Search for the cell housing the specified text and yield its [X, Y] center coordinate. 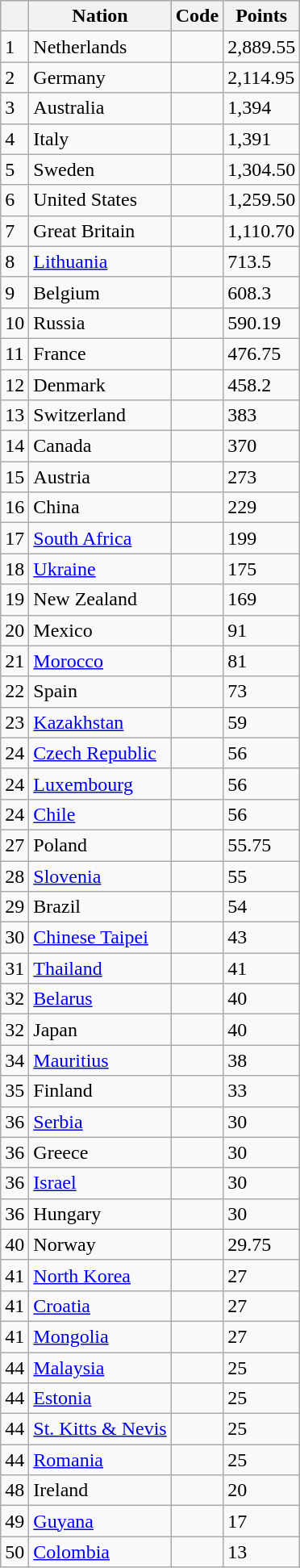
Hungary [100, 1214]
12 [15, 385]
1 [15, 47]
14 [15, 446]
Colombia [100, 1552]
Mongolia [100, 1336]
1,304.50 [261, 169]
New Zealand [100, 600]
273 [261, 477]
Germany [100, 77]
19 [15, 600]
10 [15, 323]
9 [15, 292]
Finland [100, 1091]
Serbia [100, 1122]
France [100, 353]
Nation [100, 16]
Estonia [100, 1399]
North Korea [100, 1275]
2 [15, 77]
Canada [100, 446]
Chinese Taipei [100, 938]
383 [261, 416]
Lithuania [100, 261]
Ukraine [100, 569]
35 [15, 1091]
18 [15, 569]
29 [15, 907]
Greece [100, 1152]
590.19 [261, 323]
Mauritius [100, 1060]
Kazakhstan [100, 722]
Mexico [100, 630]
Belarus [100, 999]
1,110.70 [261, 231]
608.3 [261, 292]
South Africa [100, 538]
Luxembourg [100, 784]
6 [15, 200]
33 [261, 1091]
458.2 [261, 385]
370 [261, 446]
55 [261, 876]
91 [261, 630]
Netherlands [100, 47]
Guyana [100, 1521]
Chile [100, 814]
Austria [100, 477]
Denmark [100, 385]
55.75 [261, 845]
1,394 [261, 108]
Slovenia [100, 876]
Belgium [100, 292]
Romania [100, 1460]
Israel [100, 1183]
199 [261, 538]
28 [15, 876]
United States [100, 200]
Code [197, 16]
Russia [100, 323]
1,391 [261, 139]
50 [15, 1552]
2,889.55 [261, 47]
Great Britain [100, 231]
Australia [100, 108]
23 [15, 722]
21 [15, 661]
2,114.95 [261, 77]
Spain [100, 692]
Thailand [100, 968]
1,259.50 [261, 200]
81 [261, 661]
Switzerland [100, 416]
476.75 [261, 353]
175 [261, 569]
34 [15, 1060]
Points [261, 16]
229 [261, 508]
St. Kitts & Nevis [100, 1429]
Morocco [100, 661]
Croatia [100, 1306]
54 [261, 907]
China [100, 508]
5 [15, 169]
16 [15, 508]
11 [15, 353]
22 [15, 692]
38 [261, 1060]
73 [261, 692]
Sweden [100, 169]
Malaysia [100, 1368]
3 [15, 108]
Italy [100, 139]
Czech Republic [100, 753]
49 [15, 1521]
4 [15, 139]
29.75 [261, 1244]
15 [15, 477]
Ireland [100, 1491]
8 [15, 261]
31 [15, 968]
48 [15, 1491]
Japan [100, 1030]
7 [15, 231]
Brazil [100, 907]
Poland [100, 845]
59 [261, 722]
43 [261, 938]
713.5 [261, 261]
169 [261, 600]
Norway [100, 1244]
